Provide the (X, Y) coordinate of the cell's center where the given text is located.  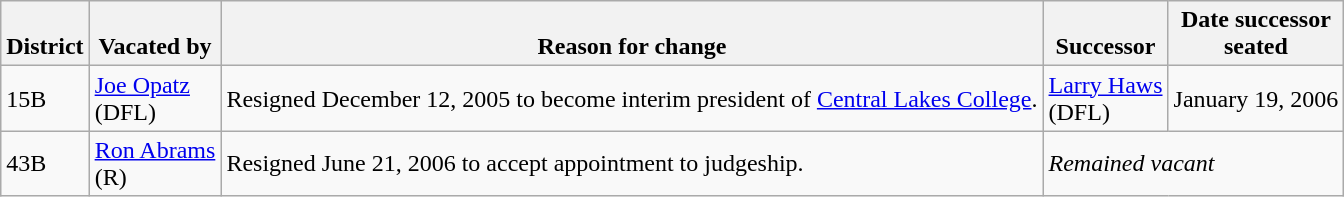
January 19, 2006 (1256, 98)
Successor (1106, 34)
Joe Opatz(DFL) (155, 98)
Reason for change (632, 34)
43B (45, 164)
Remained vacant (1194, 164)
Date successorseated (1256, 34)
Resigned December 12, 2005 to become interim president of Central Lakes College. (632, 98)
Ron Abrams(R) (155, 164)
Resigned June 21, 2006 to accept appointment to judgeship. (632, 164)
District (45, 34)
Vacated by (155, 34)
Larry Haws(DFL) (1106, 98)
15B (45, 98)
